Locate the cell with the specified text and output its (X, Y) center coordinate. 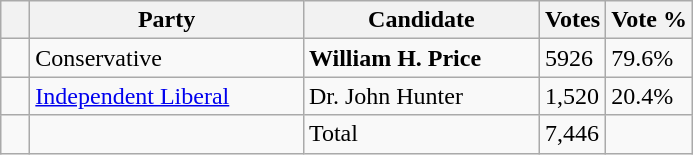
Vote % (650, 20)
79.6% (650, 58)
Party (167, 20)
7,446 (572, 134)
William H. Price (421, 58)
Votes (572, 20)
1,520 (572, 96)
Candidate (421, 20)
20.4% (650, 96)
Independent Liberal (167, 96)
5926 (572, 58)
Dr. John Hunter (421, 96)
Total (421, 134)
Conservative (167, 58)
